For the text-containing cell, return its midpoint in [x, y] coordinate format. 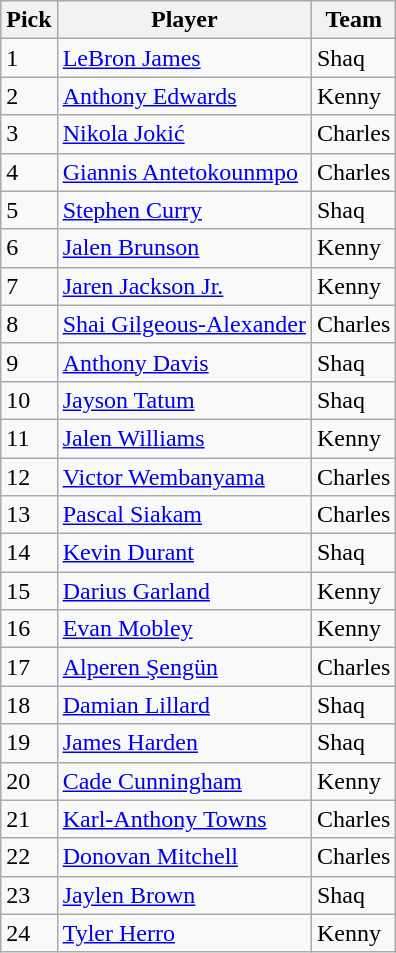
11 [29, 438]
22 [29, 857]
15 [29, 591]
18 [29, 705]
14 [29, 553]
6 [29, 248]
Pascal Siakam [184, 515]
Evan Mobley [184, 629]
4 [29, 172]
Pick [29, 20]
7 [29, 286]
1 [29, 58]
19 [29, 743]
17 [29, 667]
24 [29, 933]
Jaylen Brown [184, 895]
Stephen Curry [184, 210]
Karl-Anthony Towns [184, 819]
Jaren Jackson Jr. [184, 286]
Victor Wembanyama [184, 477]
James Harden [184, 743]
Anthony Edwards [184, 96]
Darius Garland [184, 591]
5 [29, 210]
Player [184, 20]
12 [29, 477]
Cade Cunningham [184, 781]
9 [29, 362]
20 [29, 781]
Kevin Durant [184, 553]
13 [29, 515]
23 [29, 895]
Shai Gilgeous-Alexander [184, 324]
Giannis Antetokounmpo [184, 172]
10 [29, 400]
3 [29, 134]
Alperen Şengün [184, 667]
21 [29, 819]
Donovan Mitchell [184, 857]
Tyler Herro [184, 933]
8 [29, 324]
Jayson Tatum [184, 400]
16 [29, 629]
Jalen Brunson [184, 248]
LeBron James [184, 58]
Anthony Davis [184, 362]
Team [353, 20]
Nikola Jokić [184, 134]
2 [29, 96]
Jalen Williams [184, 438]
Damian Lillard [184, 705]
